Capture the cell that displays the provided text and extract its (x, y) central coordinate. 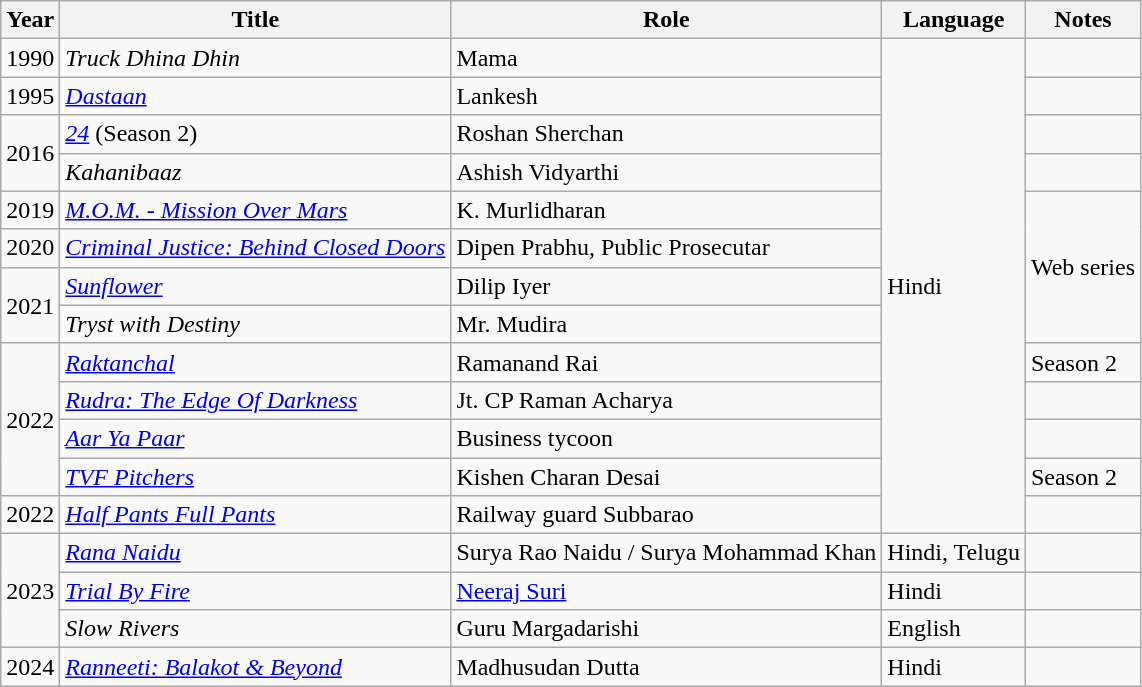
Raktanchal (256, 362)
Language (954, 20)
Dipen Prabhu, Public Prosecutar (666, 248)
Railway guard Subbarao (666, 515)
Mr. Mudira (666, 324)
Lankesh (666, 96)
1990 (30, 58)
2024 (30, 667)
2023 (30, 591)
Sunflower (256, 286)
Aar Ya Paar (256, 438)
M.O.M. - Mission Over Mars (256, 210)
Ramanand Rai (666, 362)
Year (30, 20)
TVF Pitchers (256, 477)
Guru Margadarishi (666, 629)
Neeraj Suri (666, 591)
2020 (30, 248)
Rana Naidu (256, 553)
Mama (666, 58)
Slow Rivers (256, 629)
Dilip Iyer (666, 286)
Criminal Justice: Behind Closed Doors (256, 248)
Business tycoon (666, 438)
Kishen Charan Desai (666, 477)
Web series (1082, 267)
2016 (30, 153)
English (954, 629)
2019 (30, 210)
1995 (30, 96)
Ranneeti: Balakot & Beyond (256, 667)
Madhusudan Dutta (666, 667)
Truck Dhina Dhin (256, 58)
Notes (1082, 20)
Title (256, 20)
Surya Rao Naidu / Surya Mohammad Khan (666, 553)
Dastaan (256, 96)
2021 (30, 305)
Role (666, 20)
Kahanibaaz (256, 172)
Rudra: The Edge Of Darkness (256, 400)
Half Pants Full Pants (256, 515)
Roshan Sherchan (666, 134)
Ashish Vidyarthi (666, 172)
24 (Season 2) (256, 134)
Tryst with Destiny (256, 324)
K. Murlidharan (666, 210)
Trial By Fire (256, 591)
Hindi, Telugu (954, 553)
Jt. CP Raman Acharya (666, 400)
